Return [x, y] of the center of cell containing provided text 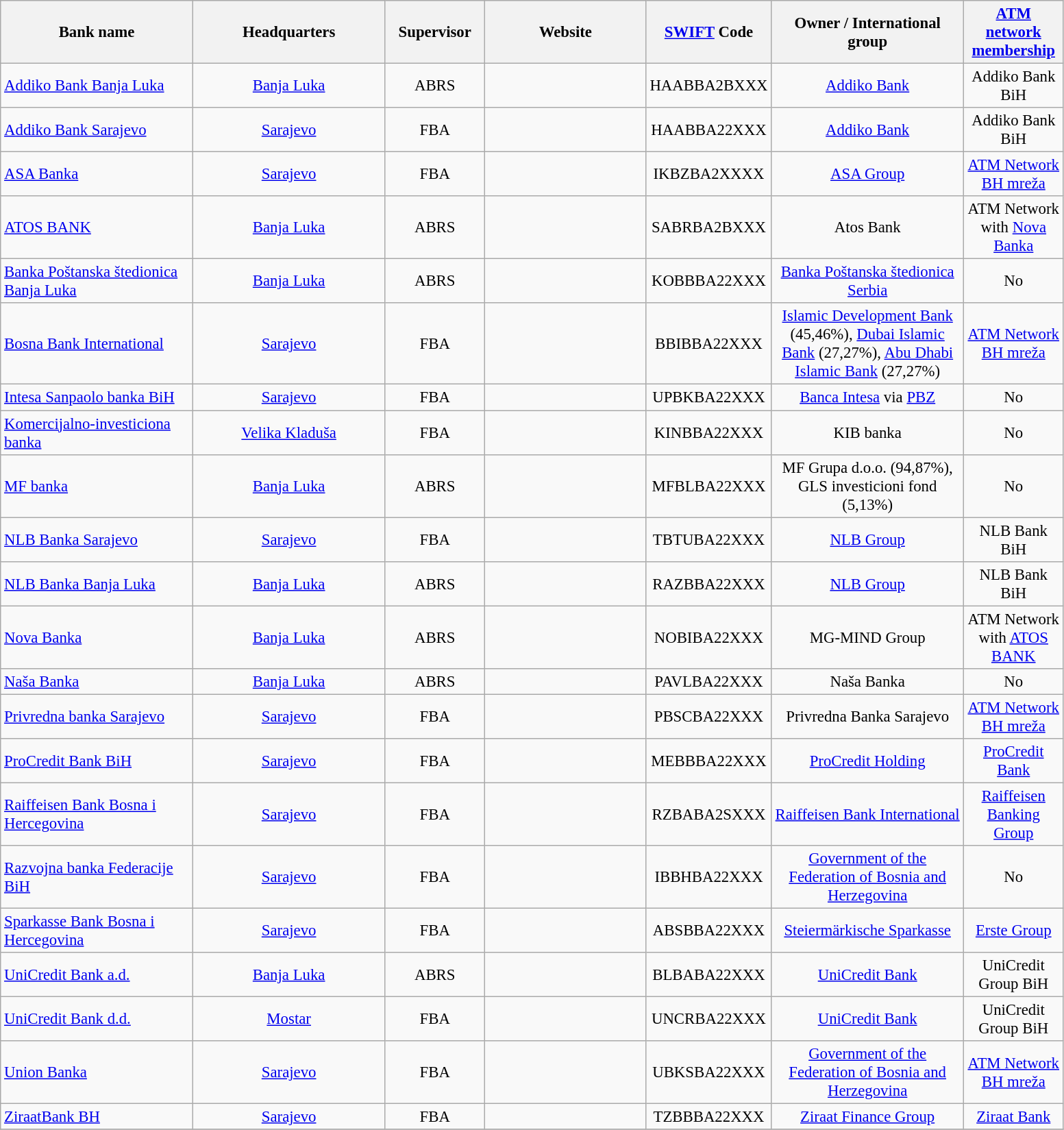
KINBBA22XXX [708, 433]
Headquarters [289, 32]
UNCRBA22XXX [708, 1020]
MF Grupa d.o.o. (94,87%), GLS investicioni fond (5,13%) [867, 486]
Addiko Bank Sarajevo [97, 130]
Raiffeisen Bank Bosna i Hercegovina [97, 814]
MF banka [97, 486]
ZiraatBank BH [97, 1117]
SABRBA2BXXX [708, 228]
Islamic Development Bank (45,46%), Dubai Islamic Bank (27,27%), Abu Dhabi Islamic Bank (27,27%) [867, 344]
Atos Bank [867, 228]
ATOS BANK [97, 228]
ProCredit Holding [867, 761]
Bank name [97, 32]
Razvojna banka Federacije BiH [97, 877]
RZBABA2SXXX [708, 814]
Banca Intesa via PBZ [867, 397]
Banka Poštanska štedionica Banja Luka [97, 281]
RAZBBA22XXX [708, 584]
HAABBA2BXXX [708, 86]
KOBBBA22XXX [708, 281]
NLB Banka Banja Luka [97, 584]
KIB banka [867, 433]
ABSBBA22XXX [708, 931]
TBTUBA22XXX [708, 540]
MG-MIND Group [867, 637]
Privredna Banka Sarajevo [867, 717]
Addiko Bank Banja Luka [97, 86]
MFBLBA22XXX [708, 486]
Nova Banka [97, 637]
Intesa Sanpaolo banka BiH [97, 397]
ProCredit Bank [1013, 761]
Sparkasse Bank Bosna i Hercegovina [97, 931]
PBSCBA22XXX [708, 717]
Steiermärkische Sparkasse [867, 931]
Banka Poštanska štedionica Serbia [867, 281]
ASA Group [867, 174]
ATM Network with ATOS BANK [1013, 637]
Ziraat Finance Group [867, 1117]
Erste Group [1013, 931]
HAABBA22XXX [708, 130]
ProCredit Bank BiH [97, 761]
SWIFT Code [708, 32]
Bosna Bank International [97, 344]
IKBZBA2XXXX [708, 174]
UPBKBA22XXX [708, 397]
NOBIBA22XXX [708, 637]
Website [566, 32]
ASA Banka [97, 174]
Komercijalno-investiciona banka [97, 433]
UniCredit Bank d.d. [97, 1020]
IBBHBA22XXX [708, 877]
TZBBBA22XXX [708, 1117]
Raiffeisen Banking Group [1013, 814]
Supervisor [435, 32]
NLB Banka Sarajevo [97, 540]
Union Banka [97, 1072]
MEBBBA22XXX [708, 761]
Ziraat Bank [1013, 1117]
Raiffeisen Bank International [867, 814]
ATM Network with Nova Banka [1013, 228]
Mostar [289, 1020]
BBIBBA22XXX [708, 344]
UniCredit Bank a.d. [97, 974]
Privredna banka Sarajevo [97, 717]
Owner / International group [867, 32]
ATM network membership [1013, 32]
BLBABA22XXX [708, 974]
Velika Kladuša [289, 433]
PAVLBA22XXX [708, 682]
UBKSBA22XXX [708, 1072]
